Extract the [X, Y] coordinate from the center of the cell holding the provided text.  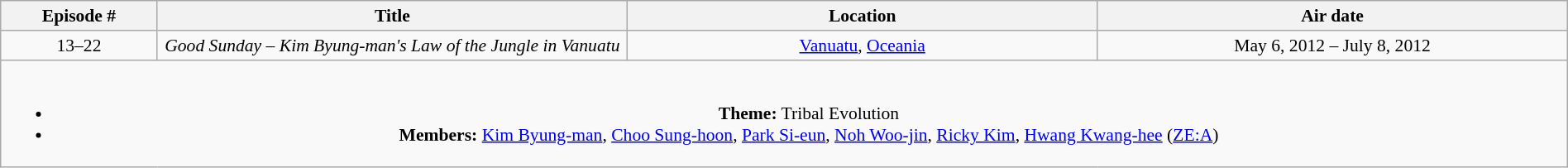
13–22 [79, 46]
Air date [1332, 16]
Location [863, 16]
May 6, 2012 – July 8, 2012 [1332, 46]
Good Sunday – Kim Byung-man's Law of the Jungle in Vanuatu [392, 46]
Vanuatu, Oceania [863, 46]
Title [392, 16]
Episode # [79, 16]
Theme: Tribal EvolutionMembers: Kim Byung-man, Choo Sung-hoon, Park Si-eun, Noh Woo-jin, Ricky Kim, Hwang Kwang-hee (ZE:A) [784, 113]
